Extract the [X, Y] coordinate from the center of the cell holding the provided text.  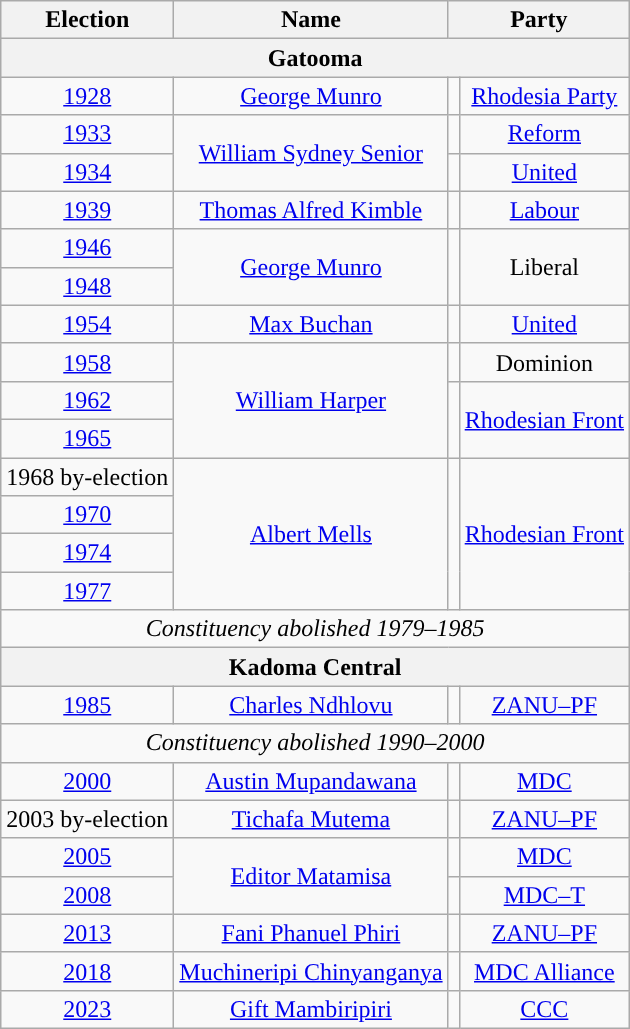
Labour [544, 210]
MDC Alliance [544, 971]
1958 [88, 362]
2018 [88, 971]
2005 [88, 857]
1939 [88, 210]
Austin Mupandawana [311, 781]
Gatooma [316, 58]
1948 [88, 286]
1954 [88, 324]
2003 by-election [88, 819]
Party [538, 20]
Thomas Alfred Kimble [311, 210]
1965 [88, 438]
2000 [88, 781]
Tichafa Mutema [311, 819]
Max Buchan [311, 324]
CCC [544, 1009]
1970 [88, 515]
1977 [88, 591]
Constituency abolished 1979–1985 [316, 629]
Gift Mambiripiri [311, 1009]
Kadoma Central [316, 667]
Muchineripi Chinyanganya [311, 971]
2013 [88, 933]
1985 [88, 705]
1934 [88, 172]
1968 by-election [88, 477]
1933 [88, 134]
2008 [88, 895]
1974 [88, 553]
Albert Mells [311, 534]
William Sydney Senior [311, 153]
1928 [88, 96]
Editor Matamisa [311, 876]
MDC–T [544, 895]
William Harper [311, 400]
Charles Ndhlovu [311, 705]
Fani Phanuel Phiri [311, 933]
Rhodesia Party [544, 96]
Reform [544, 134]
Dominion [544, 362]
2023 [88, 1009]
1946 [88, 248]
Election [88, 20]
1962 [88, 400]
Liberal [544, 267]
Constituency abolished 1990–2000 [316, 743]
Name [311, 20]
